Return (x, y) of the center of cell containing provided text 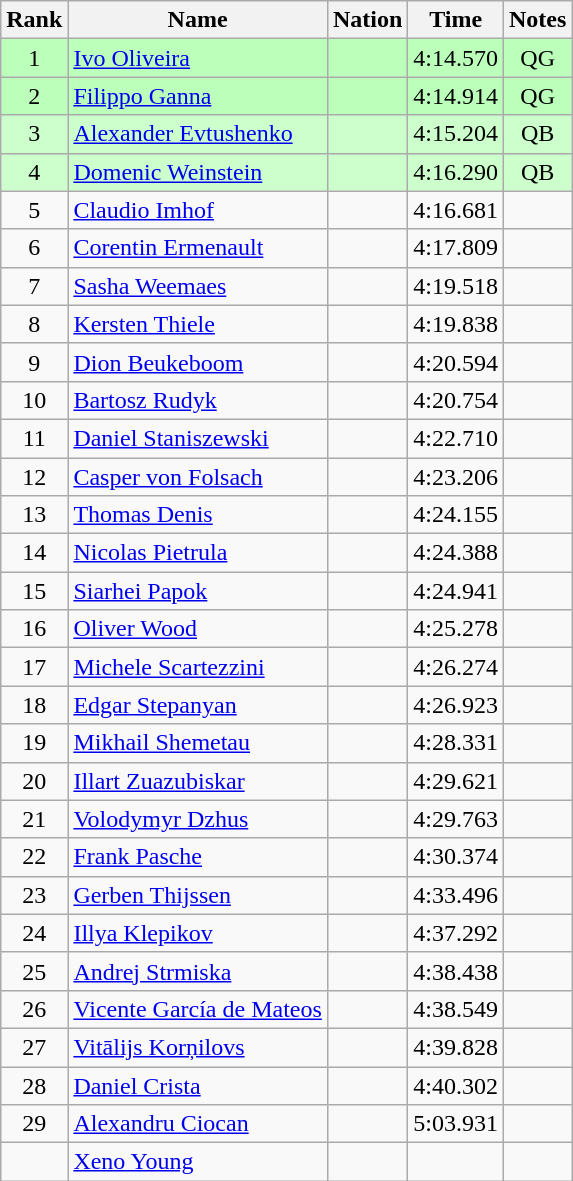
Bartosz Rudyk (198, 400)
Mikhail Shemetau (198, 743)
29 (34, 1124)
Edgar Stepanyan (198, 705)
4:40.302 (456, 1085)
4:19.518 (456, 286)
Siarhei Papok (198, 591)
7 (34, 286)
Rank (34, 20)
28 (34, 1085)
4:20.754 (456, 400)
4:26.923 (456, 705)
Nation (367, 20)
Daniel Staniszewski (198, 438)
4:14.914 (456, 96)
Alexandru Ciocan (198, 1124)
4:29.763 (456, 819)
4:14.570 (456, 58)
3 (34, 134)
Domenic Weinstein (198, 172)
Volodymyr Dzhus (198, 819)
4:17.809 (456, 248)
Time (456, 20)
9 (34, 362)
14 (34, 553)
4:39.828 (456, 1047)
4:30.374 (456, 857)
27 (34, 1047)
4:25.278 (456, 629)
11 (34, 438)
Dion Beukeboom (198, 362)
Sasha Weemaes (198, 286)
13 (34, 515)
Daniel Crista (198, 1085)
Andrej Strmiska (198, 971)
Vicente García de Mateos (198, 1009)
2 (34, 96)
8 (34, 324)
6 (34, 248)
20 (34, 781)
4:24.941 (456, 591)
21 (34, 819)
4:38.549 (456, 1009)
Name (198, 20)
Michele Scartezzini (198, 667)
Ivo Oliveira (198, 58)
22 (34, 857)
4:37.292 (456, 933)
24 (34, 933)
Gerben Thijssen (198, 895)
4:16.290 (456, 172)
4:28.331 (456, 743)
4 (34, 172)
4:20.594 (456, 362)
4:29.621 (456, 781)
5 (34, 210)
Corentin Ermenault (198, 248)
Illya Klepikov (198, 933)
25 (34, 971)
4:24.388 (456, 553)
19 (34, 743)
5:03.931 (456, 1124)
12 (34, 477)
Casper von Folsach (198, 477)
Xeno Young (198, 1162)
4:15.204 (456, 134)
4:38.438 (456, 971)
4:33.496 (456, 895)
10 (34, 400)
Illart Zuazubiskar (198, 781)
Kersten Thiele (198, 324)
26 (34, 1009)
18 (34, 705)
4:23.206 (456, 477)
Oliver Wood (198, 629)
Alexander Evtushenko (198, 134)
4:26.274 (456, 667)
4:24.155 (456, 515)
Notes (538, 20)
16 (34, 629)
4:22.710 (456, 438)
Nicolas Pietrula (198, 553)
Frank Pasche (198, 857)
4:16.681 (456, 210)
Thomas Denis (198, 515)
Filippo Ganna (198, 96)
1 (34, 58)
4:19.838 (456, 324)
23 (34, 895)
Claudio Imhof (198, 210)
Vitālijs Korņilovs (198, 1047)
15 (34, 591)
17 (34, 667)
